Provide the [X, Y] coordinate of the cell's center where the given text is located.  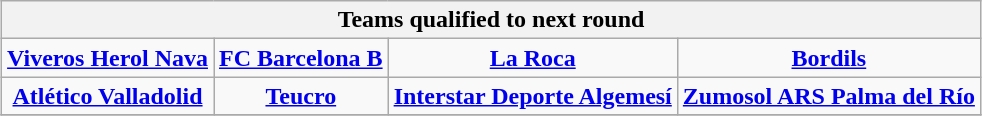
Teams qualified to next round [492, 20]
Zumosol ARS Palma del Río [828, 96]
Teucro [302, 96]
Interstar Deporte Algemesí [532, 96]
FC Barcelona B [302, 58]
Atlético Valladolid [108, 96]
Bordils [828, 58]
Viveros Herol Nava [108, 58]
La Roca [532, 58]
